Locate the cell with the specified text and output its [x, y] center coordinate. 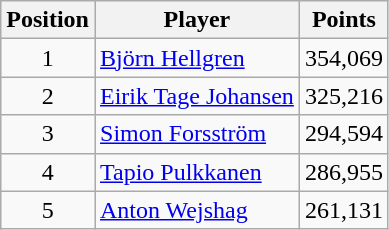
4 [48, 172]
Anton Wejshag [196, 210]
325,216 [344, 96]
Eirik Tage Johansen [196, 96]
Simon Forsström [196, 134]
5 [48, 210]
Tapio Pulkkanen [196, 172]
Position [48, 20]
Points [344, 20]
Björn Hellgren [196, 58]
Player [196, 20]
1 [48, 58]
354,069 [344, 58]
294,594 [344, 134]
261,131 [344, 210]
2 [48, 96]
286,955 [344, 172]
3 [48, 134]
